Capture the cell that displays the provided text and extract its (X, Y) central coordinate. 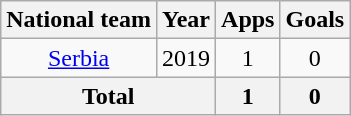
Year (186, 20)
Goals (315, 20)
National team (79, 20)
2019 (186, 58)
Total (108, 96)
Apps (248, 20)
Serbia (79, 58)
